Find where the given text appears and provide that cell's center as (x, y) coordinate. 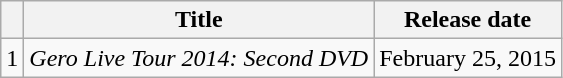
Gero Live Tour 2014: Second DVD (199, 58)
Title (199, 20)
1 (12, 58)
February 25, 2015 (468, 58)
Release date (468, 20)
